Find where the given text appears and provide that cell's center as (X, Y) coordinate. 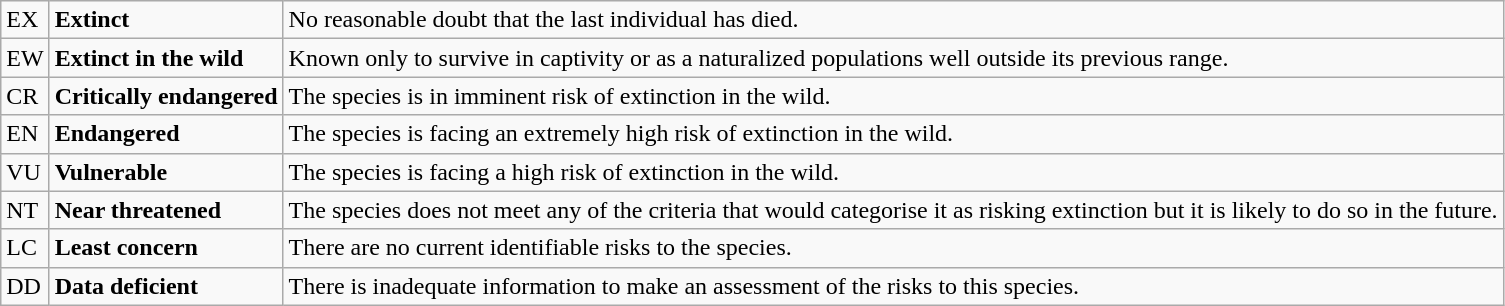
There are no current identifiable risks to the species. (893, 248)
Critically endangered (166, 96)
Near threatened (166, 210)
CR (25, 96)
Data deficient (166, 286)
Extinct in the wild (166, 58)
The species is facing a high risk of extinction in the wild. (893, 172)
No reasonable doubt that the last individual has died. (893, 20)
The species is facing an extremely high risk of extinction in the wild. (893, 134)
Vulnerable (166, 172)
There is inadequate information to make an assessment of the risks to this species. (893, 286)
The species does not meet any of the criteria that would categorise it as risking extinction but it is likely to do so in the future. (893, 210)
Extinct (166, 20)
Endangered (166, 134)
EW (25, 58)
Least concern (166, 248)
VU (25, 172)
EX (25, 20)
NT (25, 210)
The species is in imminent risk of extinction in the wild. (893, 96)
LC (25, 248)
Known only to survive in captivity or as a naturalized populations well outside its previous range. (893, 58)
EN (25, 134)
DD (25, 286)
